Output the [x, y] coordinate of the center of the cell containing the given text.  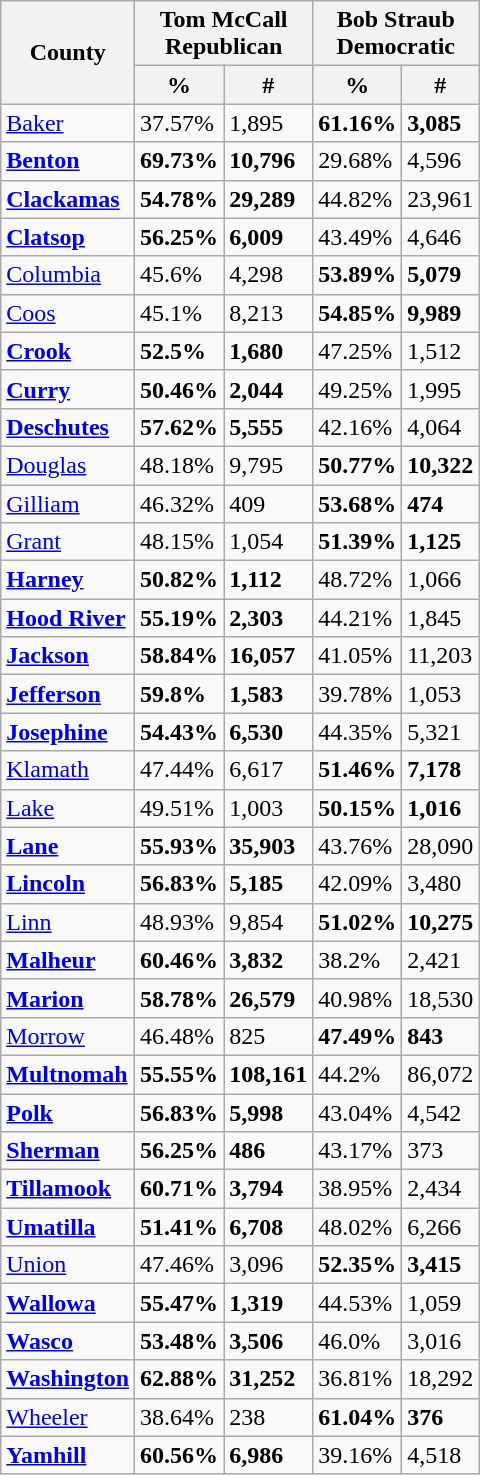
60.71% [180, 1189]
6,617 [268, 770]
28,090 [440, 846]
8,213 [268, 313]
62.88% [180, 1379]
51.02% [358, 922]
47.44% [180, 770]
18,530 [440, 998]
48.02% [358, 1227]
23,961 [440, 199]
Union [68, 1265]
Deschutes [68, 427]
3,016 [440, 1341]
44.2% [358, 1074]
6,530 [268, 732]
44.21% [358, 618]
69.73% [180, 161]
10,275 [440, 922]
54.85% [358, 313]
2,044 [268, 389]
10,322 [440, 465]
Clackamas [68, 199]
41.05% [358, 656]
4,298 [268, 275]
Harney [68, 580]
1,016 [440, 808]
5,321 [440, 732]
49.25% [358, 389]
55.93% [180, 846]
3,480 [440, 884]
5,079 [440, 275]
51.39% [358, 542]
5,185 [268, 884]
5,998 [268, 1113]
51.46% [358, 770]
1,112 [268, 580]
26,579 [268, 998]
1,054 [268, 542]
43.49% [358, 237]
5,555 [268, 427]
Lincoln [68, 884]
825 [268, 1036]
3,794 [268, 1189]
37.57% [180, 123]
2,434 [440, 1189]
Josephine [68, 732]
Morrow [68, 1036]
47.49% [358, 1036]
58.78% [180, 998]
Coos [68, 313]
Lane [68, 846]
42.16% [358, 427]
1,125 [440, 542]
45.6% [180, 275]
Wallowa [68, 1303]
474 [440, 503]
6,986 [268, 1455]
38.64% [180, 1417]
44.35% [358, 732]
Hood River [68, 618]
47.25% [358, 351]
Umatilla [68, 1227]
39.78% [358, 694]
4,596 [440, 161]
3,096 [268, 1265]
4,064 [440, 427]
1,003 [268, 808]
40.98% [358, 998]
Marion [68, 998]
6,009 [268, 237]
46.0% [358, 1341]
Tom McCallRepublican [224, 34]
Gilliam [68, 503]
County [68, 52]
Wheeler [68, 1417]
Grant [68, 542]
50.15% [358, 808]
1,583 [268, 694]
6,266 [440, 1227]
376 [440, 1417]
Clatsop [68, 237]
Sherman [68, 1151]
42.09% [358, 884]
53.48% [180, 1341]
49.51% [180, 808]
55.55% [180, 1074]
3,832 [268, 960]
3,415 [440, 1265]
35,903 [268, 846]
Washington [68, 1379]
51.41% [180, 1227]
55.19% [180, 618]
238 [268, 1417]
59.8% [180, 694]
54.78% [180, 199]
3,085 [440, 123]
Jackson [68, 656]
38.2% [358, 960]
1,059 [440, 1303]
39.16% [358, 1455]
6,708 [268, 1227]
10,796 [268, 161]
43.04% [358, 1113]
Klamath [68, 770]
Benton [68, 161]
11,203 [440, 656]
48.72% [358, 580]
53.68% [358, 503]
2,421 [440, 960]
Curry [68, 389]
409 [268, 503]
Polk [68, 1113]
44.53% [358, 1303]
Yamhill [68, 1455]
46.48% [180, 1036]
50.77% [358, 465]
54.43% [180, 732]
29.68% [358, 161]
486 [268, 1151]
55.47% [180, 1303]
1,845 [440, 618]
86,072 [440, 1074]
Bob StraubDemocratic [396, 34]
373 [440, 1151]
36.81% [358, 1379]
45.1% [180, 313]
Crook [68, 351]
Multnomah [68, 1074]
9,854 [268, 922]
48.18% [180, 465]
1,512 [440, 351]
44.82% [358, 199]
108,161 [268, 1074]
Malheur [68, 960]
57.62% [180, 427]
2,303 [268, 618]
60.46% [180, 960]
1,319 [268, 1303]
1,680 [268, 351]
61.04% [358, 1417]
Lake [68, 808]
38.95% [358, 1189]
46.32% [180, 503]
1,066 [440, 580]
3,506 [268, 1341]
843 [440, 1036]
47.46% [180, 1265]
53.89% [358, 275]
61.16% [358, 123]
4,646 [440, 237]
Baker [68, 123]
50.46% [180, 389]
Jefferson [68, 694]
1,053 [440, 694]
4,542 [440, 1113]
52.5% [180, 351]
4,518 [440, 1455]
1,995 [440, 389]
Douglas [68, 465]
9,795 [268, 465]
60.56% [180, 1455]
1,895 [268, 123]
18,292 [440, 1379]
48.15% [180, 542]
Wasco [68, 1341]
Tillamook [68, 1189]
50.82% [180, 580]
Columbia [68, 275]
7,178 [440, 770]
43.76% [358, 846]
58.84% [180, 656]
43.17% [358, 1151]
31,252 [268, 1379]
16,057 [268, 656]
48.93% [180, 922]
29,289 [268, 199]
52.35% [358, 1265]
Linn [68, 922]
9,989 [440, 313]
